Capture the cell that displays the provided text and extract its (x, y) central coordinate. 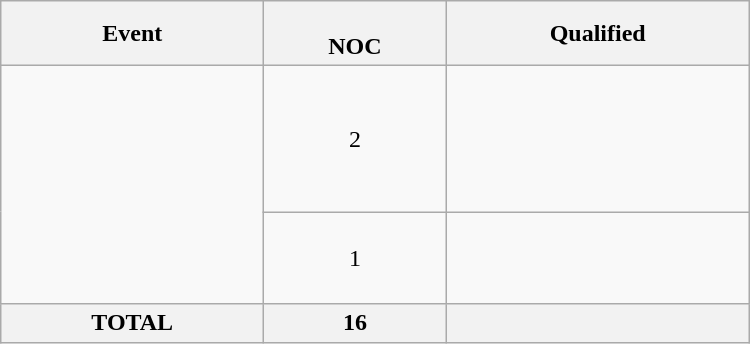
1 (355, 258)
Event (132, 34)
NOC (355, 34)
16 (355, 323)
2 (355, 139)
TOTAL (132, 323)
Qualified (598, 34)
